From the cell containing the given text, extract its center point as (x, y) coordinate. 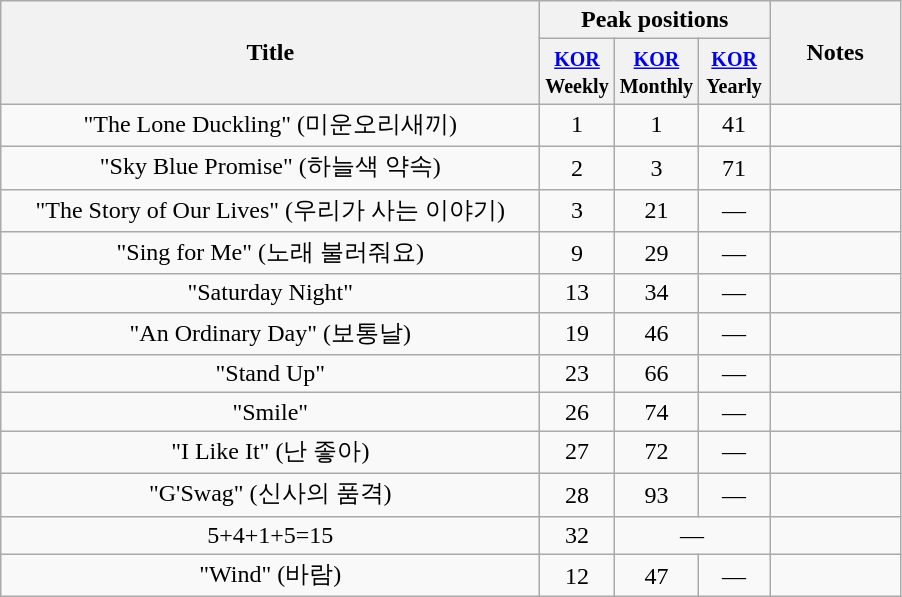
"The Story of Our Lives" (우리가 사는 이야기) (270, 210)
71 (734, 168)
21 (656, 210)
KORWeekly (577, 72)
Title (270, 52)
"An Ordinary Day" (보통날) (270, 334)
12 (577, 576)
KORMonthly (656, 72)
66 (656, 374)
47 (656, 576)
"Sky Blue Promise" (하늘색 약속) (270, 168)
26 (577, 412)
"Smile" (270, 412)
9 (577, 254)
"Sing for Me" (노래 불러줘요) (270, 254)
"I Like It" (난 좋아) (270, 452)
32 (577, 535)
41 (734, 126)
"Saturday Night" (270, 293)
5+4+1+5=15 (270, 535)
Peak positions (655, 20)
"Wind" (바람) (270, 576)
46 (656, 334)
29 (656, 254)
Notes (836, 52)
93 (656, 494)
2 (577, 168)
74 (656, 412)
28 (577, 494)
27 (577, 452)
34 (656, 293)
"Stand Up" (270, 374)
"G'Swag" (신사의 품격) (270, 494)
19 (577, 334)
KORYearly (734, 72)
"The Lone Duckling" (미운오리새끼) (270, 126)
23 (577, 374)
72 (656, 452)
13 (577, 293)
